Detect which cell encompasses the target text, then output its (X, Y) center coordinate. 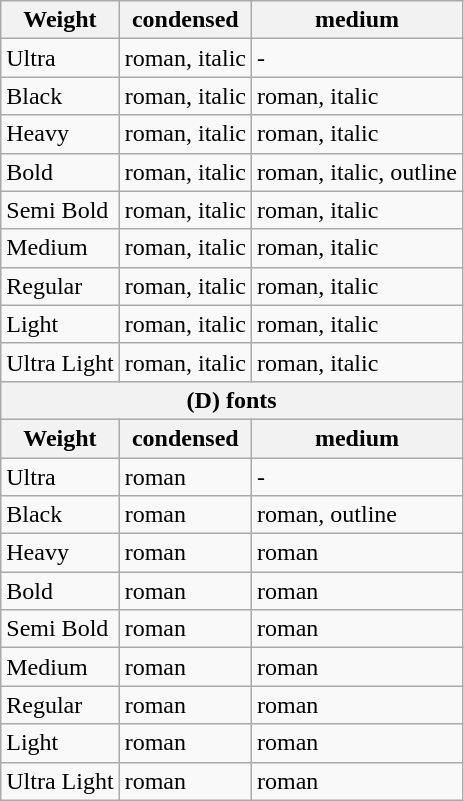
(D) fonts (232, 400)
roman, italic, outline (356, 172)
roman, outline (356, 515)
